Search for the cell housing the specified text and yield its (x, y) center coordinate. 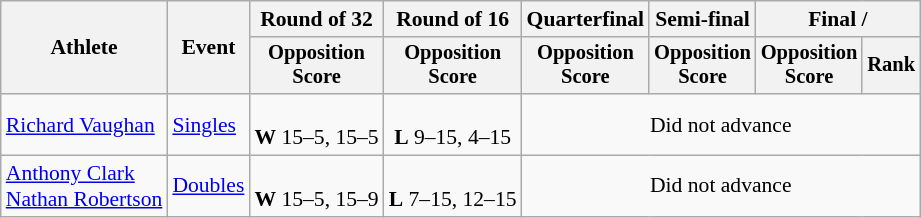
W 15–5, 15–9 (316, 186)
Round of 16 (453, 19)
Richard Vaughan (84, 124)
Athlete (84, 48)
Final / (838, 19)
L 7–15, 12–15 (453, 186)
Rank (891, 66)
Singles (208, 124)
Event (208, 48)
Anthony ClarkNathan Robertson (84, 186)
L 9–15, 4–15 (453, 124)
Round of 32 (316, 19)
Semi-final (702, 19)
Doubles (208, 186)
W 15–5, 15–5 (316, 124)
Quarterfinal (586, 19)
